Find where the given text appears and provide that cell's center as (x, y) coordinate. 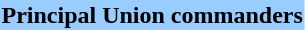
Principal Union commanders (152, 15)
